Find where the given text appears and provide that cell's center as [X, Y] coordinate. 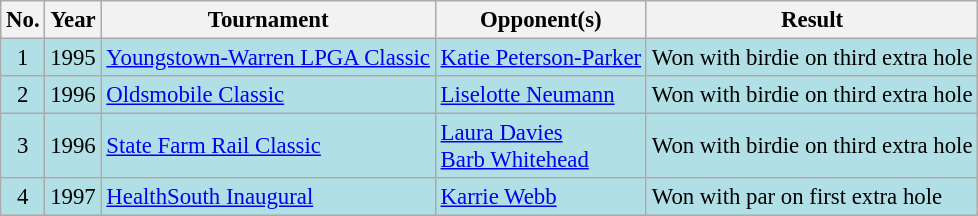
1 [23, 58]
Katie Peterson-Parker [540, 58]
2 [23, 95]
State Farm Rail Classic [268, 146]
Result [812, 20]
Opponent(s) [540, 20]
Karrie Webb [540, 197]
Won with par on first extra hole [812, 197]
3 [23, 146]
1997 [73, 197]
Tournament [268, 20]
HealthSouth Inaugural [268, 197]
Laura Davies Barb Whitehead [540, 146]
1995 [73, 58]
No. [23, 20]
Youngstown-Warren LPGA Classic [268, 58]
Year [73, 20]
Liselotte Neumann [540, 95]
4 [23, 197]
Oldsmobile Classic [268, 95]
